Pinpoint the cell where the given text exists, returning its (X, Y) midpoint coordinate. 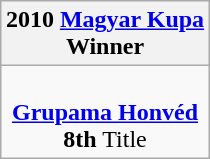
Grupama Honvéd8th Title (104, 112)
2010 Magyar KupaWinner (104, 34)
